Determine the (x, y) coordinate at the center of the cell enclosing the given text.  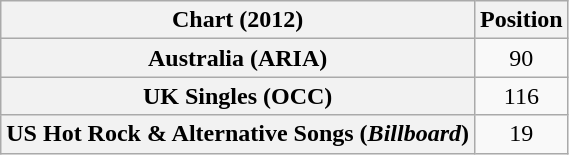
90 (521, 58)
116 (521, 96)
19 (521, 134)
Position (521, 20)
Australia (ARIA) (238, 58)
UK Singles (OCC) (238, 96)
Chart (2012) (238, 20)
US Hot Rock & Alternative Songs (Billboard) (238, 134)
